Scan for the cell matching the given text and deliver its (X, Y) coordinate at center. 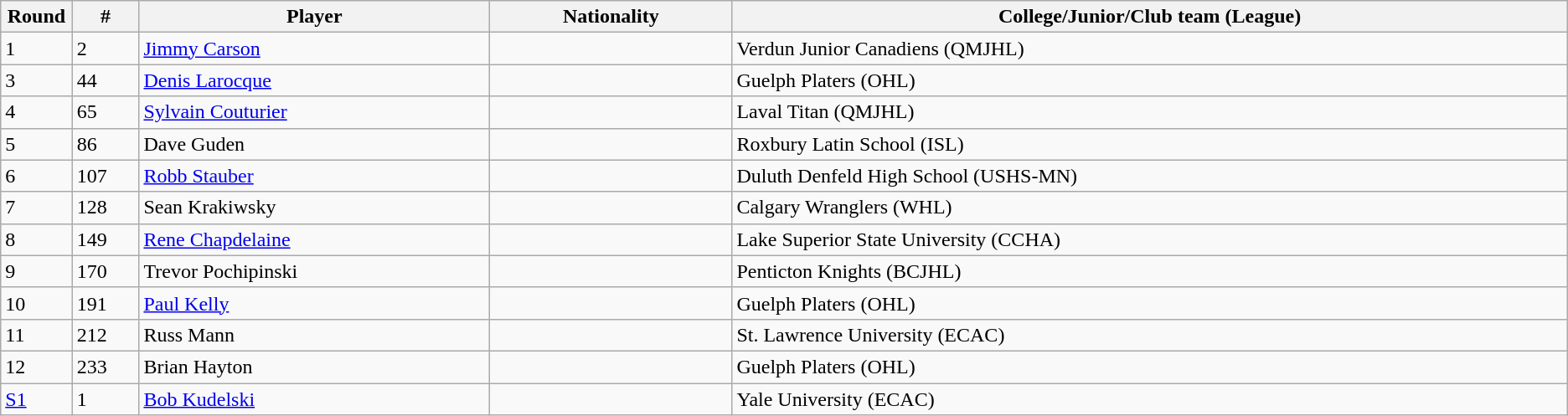
Brian Hayton (315, 367)
191 (106, 303)
Nationality (611, 17)
St. Lawrence University (ECAC) (1149, 335)
Sean Krakiwsky (315, 208)
Bob Kudelski (315, 399)
212 (106, 335)
4 (37, 112)
Paul Kelly (315, 303)
12 (37, 367)
Laval Titan (QMJHL) (1149, 112)
3 (37, 80)
Yale University (ECAC) (1149, 399)
149 (106, 239)
10 (37, 303)
6 (37, 176)
Player (315, 17)
Penticton Knights (BCJHL) (1149, 271)
Calgary Wranglers (WHL) (1149, 208)
5 (37, 144)
Jimmy Carson (315, 49)
9 (37, 271)
College/Junior/Club team (League) (1149, 17)
Denis Larocque (315, 80)
Trevor Pochipinski (315, 271)
Russ Mann (315, 335)
Dave Guden (315, 144)
233 (106, 367)
86 (106, 144)
# (106, 17)
Round (37, 17)
128 (106, 208)
44 (106, 80)
Verdun Junior Canadiens (QMJHL) (1149, 49)
2 (106, 49)
Sylvain Couturier (315, 112)
8 (37, 239)
Rene Chapdelaine (315, 239)
170 (106, 271)
11 (37, 335)
Roxbury Latin School (ISL) (1149, 144)
Robb Stauber (315, 176)
Lake Superior State University (CCHA) (1149, 239)
65 (106, 112)
Duluth Denfeld High School (USHS-MN) (1149, 176)
107 (106, 176)
S1 (37, 399)
7 (37, 208)
